For the text-containing cell, return its midpoint in [X, Y] coordinate format. 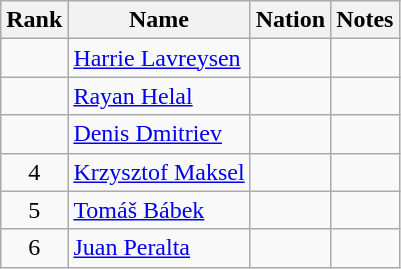
4 [34, 172]
Name [159, 20]
Krzysztof Maksel [159, 172]
Rayan Helal [159, 96]
Juan Peralta [159, 248]
Harrie Lavreysen [159, 58]
5 [34, 210]
Notes [365, 20]
Tomáš Bábek [159, 210]
Denis Dmitriev [159, 134]
6 [34, 248]
Nation [290, 20]
Rank [34, 20]
